Output the (X, Y) coordinate of the center of the cell containing the given text.  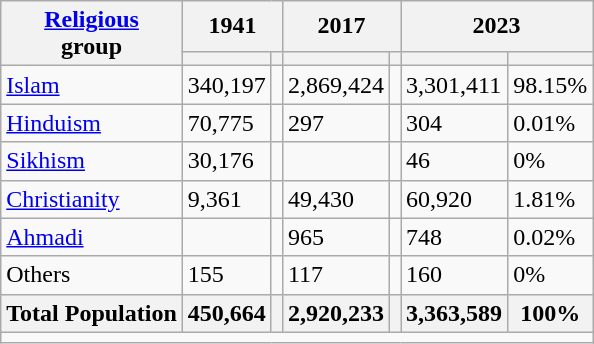
0.01% (550, 123)
3,301,411 (454, 85)
Total Population (92, 313)
1941 (232, 26)
450,664 (226, 313)
Sikhism (92, 161)
2023 (497, 26)
Hinduism (92, 123)
Ahmadi (92, 237)
340,197 (226, 85)
9,361 (226, 199)
Christianity (92, 199)
Religiousgroup (92, 34)
965 (336, 237)
2,920,233 (336, 313)
304 (454, 123)
297 (336, 123)
46 (454, 161)
30,176 (226, 161)
1.81% (550, 199)
49,430 (336, 199)
3,363,589 (454, 313)
155 (226, 275)
70,775 (226, 123)
0.02% (550, 237)
98.15% (550, 85)
60,920 (454, 199)
Others (92, 275)
2017 (341, 26)
Islam (92, 85)
117 (336, 275)
748 (454, 237)
160 (454, 275)
100% (550, 313)
2,869,424 (336, 85)
